Pinpoint the cell where the given text exists, returning its [X, Y] midpoint coordinate. 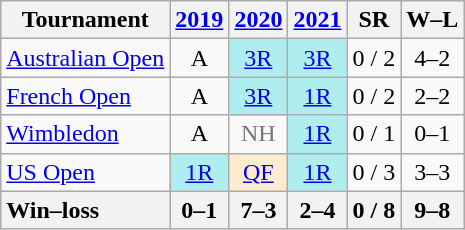
Tournament [86, 20]
Win–loss [86, 210]
0 / 1 [374, 134]
W–L [432, 20]
2019 [200, 20]
2021 [318, 20]
Wimbledon [86, 134]
3–3 [432, 172]
9–8 [432, 210]
SR [374, 20]
Australian Open [86, 58]
2–4 [318, 210]
NH [258, 134]
7–3 [258, 210]
0 / 8 [374, 210]
QF [258, 172]
French Open [86, 96]
US Open [86, 172]
2020 [258, 20]
4–2 [432, 58]
2–2 [432, 96]
0 / 3 [374, 172]
